Scan for the cell matching the given text and deliver its (x, y) coordinate at center. 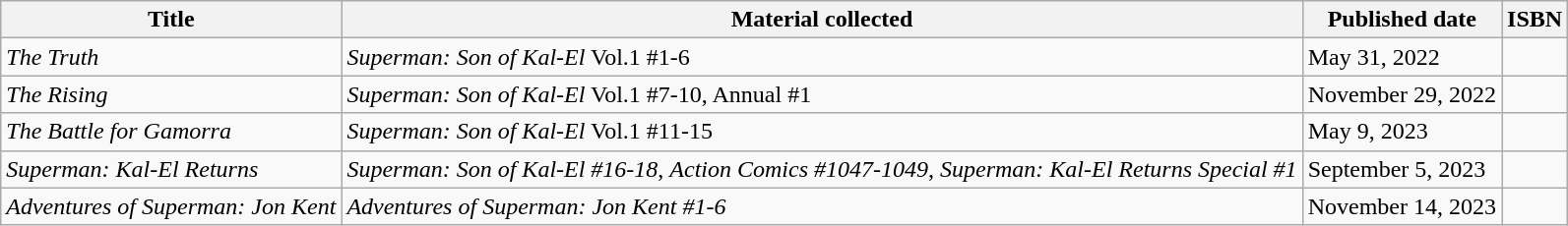
May 31, 2022 (1402, 57)
Superman: Son of Kal-El Vol.1 #7-10, Annual #1 (822, 94)
The Truth (171, 57)
Title (171, 20)
The Battle for Gamorra (171, 132)
Material collected (822, 20)
May 9, 2023 (1402, 132)
Superman: Kal-El Returns (171, 169)
The Rising (171, 94)
ISBN (1536, 20)
Superman: Son of Kal-El Vol.1 #11-15 (822, 132)
November 29, 2022 (1402, 94)
Adventures of Superman: Jon Kent #1-6 (822, 206)
Superman: Son of Kal-El #16-18, Action Comics #1047-1049, Superman: Kal-El Returns Special #1 (822, 169)
Superman: Son of Kal-El Vol.1 #1-6 (822, 57)
Adventures of Superman: Jon Kent (171, 206)
Published date (1402, 20)
September 5, 2023 (1402, 169)
November 14, 2023 (1402, 206)
